Pinpoint the cell where the given text exists, returning its [X, Y] midpoint coordinate. 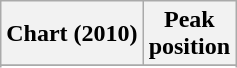
Chart (2010) [72, 34]
Peakposition [189, 34]
